From the cell containing the given text, extract its center point as [x, y] coordinate. 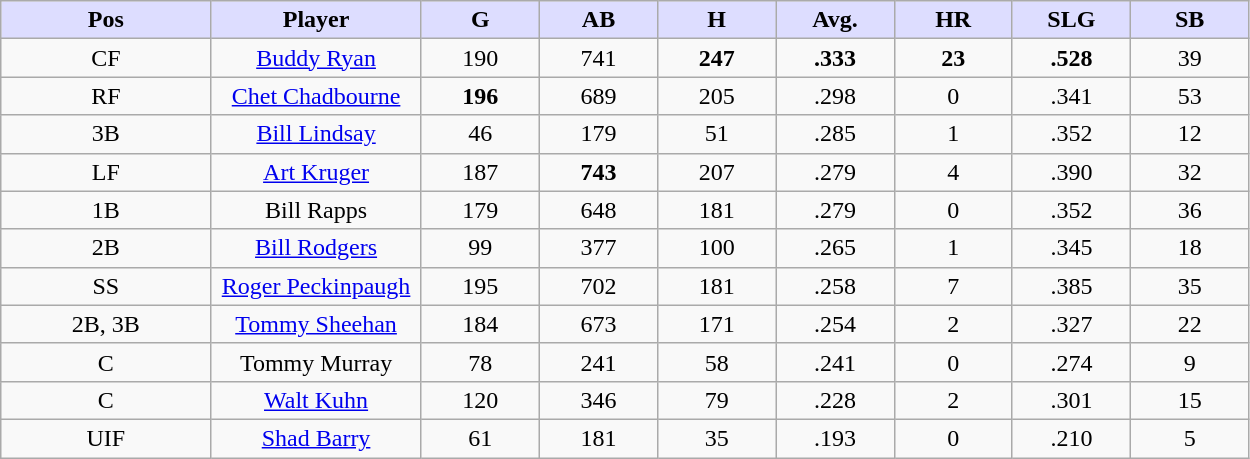
187 [480, 172]
207 [717, 172]
.241 [835, 362]
205 [717, 96]
648 [598, 210]
32 [1189, 172]
741 [598, 58]
743 [598, 172]
RF [106, 96]
.333 [835, 58]
.228 [835, 400]
.285 [835, 134]
AB [598, 20]
.265 [835, 248]
190 [480, 58]
H [717, 20]
673 [598, 324]
HR [953, 20]
.385 [1071, 286]
53 [1189, 96]
Avg. [835, 20]
12 [1189, 134]
.341 [1071, 96]
3B [106, 134]
LF [106, 172]
Roger Peckinpaugh [316, 286]
.274 [1071, 362]
377 [598, 248]
Walt Kuhn [316, 400]
SLG [1071, 20]
346 [598, 400]
.528 [1071, 58]
36 [1189, 210]
.210 [1071, 438]
9 [1189, 362]
18 [1189, 248]
Pos [106, 20]
.345 [1071, 248]
Bill Lindsay [316, 134]
.327 [1071, 324]
51 [717, 134]
SS [106, 286]
Bill Rodgers [316, 248]
.254 [835, 324]
.298 [835, 96]
58 [717, 362]
Player [316, 20]
247 [717, 58]
79 [717, 400]
.390 [1071, 172]
184 [480, 324]
SB [1189, 20]
120 [480, 400]
195 [480, 286]
4 [953, 172]
Tommy Murray [316, 362]
78 [480, 362]
.258 [835, 286]
39 [1189, 58]
Art Kruger [316, 172]
CF [106, 58]
.193 [835, 438]
Buddy Ryan [316, 58]
23 [953, 58]
22 [1189, 324]
Bill Rapps [316, 210]
15 [1189, 400]
241 [598, 362]
689 [598, 96]
702 [598, 286]
7 [953, 286]
99 [480, 248]
Tommy Sheehan [316, 324]
Shad Barry [316, 438]
100 [717, 248]
2B [106, 248]
171 [717, 324]
61 [480, 438]
.301 [1071, 400]
Chet Chadbourne [316, 96]
2B, 3B [106, 324]
196 [480, 96]
G [480, 20]
46 [480, 134]
5 [1189, 438]
UIF [106, 438]
1B [106, 210]
